Extract the (X, Y) coordinate from the center of the cell holding the provided text.  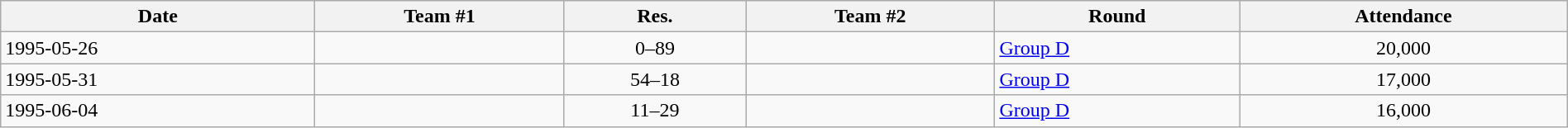
1995-05-31 (158, 79)
20,000 (1404, 48)
54–18 (655, 79)
Team #1 (440, 17)
0–89 (655, 48)
Date (158, 17)
11–29 (655, 111)
1995-06-04 (158, 111)
17,000 (1404, 79)
Res. (655, 17)
1995-05-26 (158, 48)
16,000 (1404, 111)
Round (1117, 17)
Attendance (1404, 17)
Team #2 (870, 17)
